Output the (x, y) coordinate of the center of the cell containing the given text.  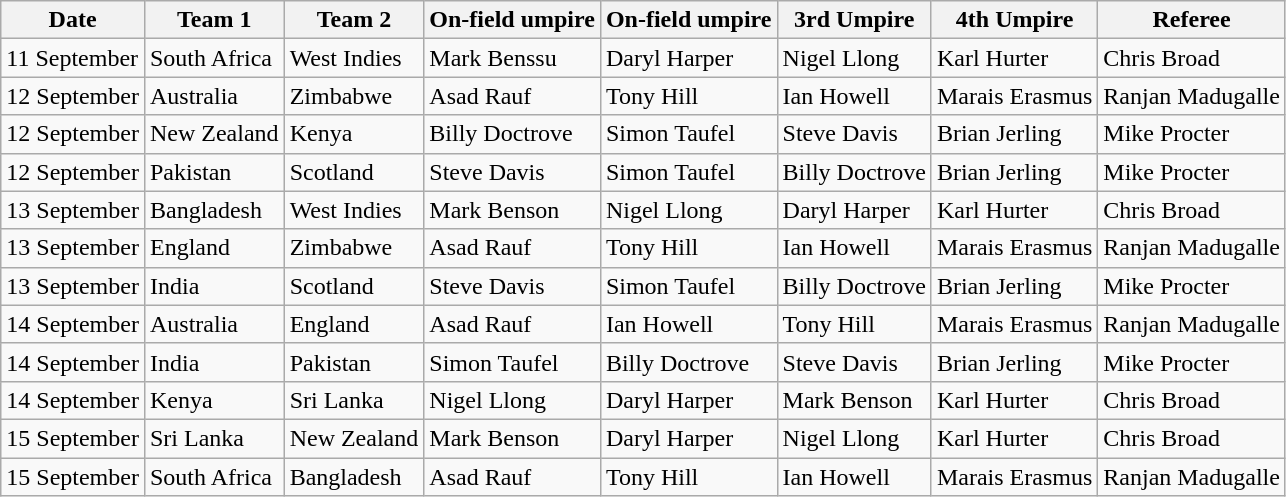
Referee (1192, 20)
3rd Umpire (854, 20)
4th Umpire (1014, 20)
Team 2 (354, 20)
Mark Benssu (512, 58)
Team 1 (214, 20)
11 September (73, 58)
Date (73, 20)
